Determine the [X, Y] coordinate at the center of the cell enclosing the given text.  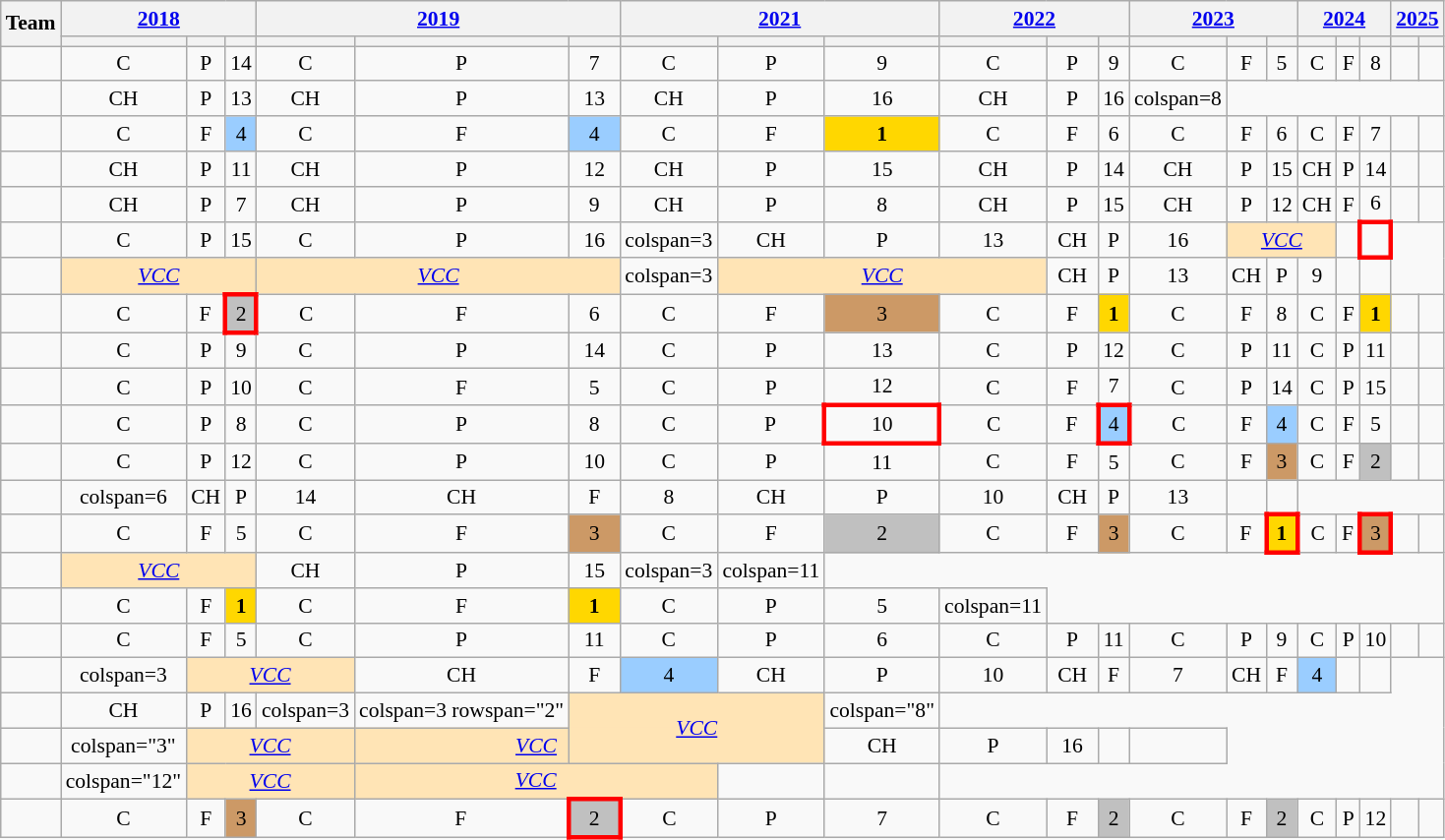
colspan=3 rowspan="2" [461, 711]
2019 [439, 19]
Team [31, 24]
2022 [1035, 19]
colspan="3" [124, 746]
colspan=6 [124, 498]
colspan="8" [881, 711]
2024 [1344, 19]
2021 [779, 19]
2018 [159, 19]
2023 [1214, 19]
2025 [1416, 19]
colspan="12" [124, 781]
colspan=8 [1178, 99]
